Determine the [x, y] coordinate at the center of the cell enclosing the given text.  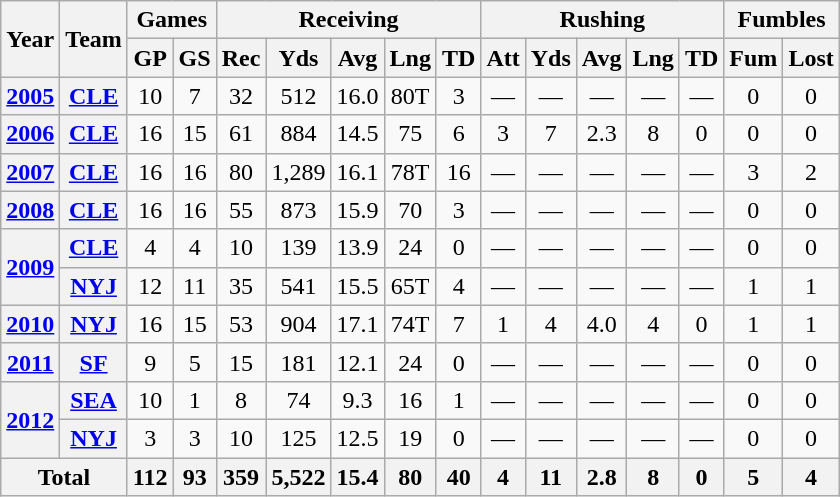
541 [298, 286]
6 [458, 134]
93 [194, 477]
78T [410, 172]
13.9 [358, 248]
Rushing [602, 20]
1,289 [298, 172]
Att [503, 58]
512 [298, 96]
15.4 [358, 477]
125 [298, 438]
17.1 [358, 324]
Total [64, 477]
2006 [30, 134]
15.5 [358, 286]
12 [150, 286]
2009 [30, 267]
74 [298, 400]
15.9 [358, 210]
Games [172, 20]
5,522 [298, 477]
2007 [30, 172]
16.1 [358, 172]
2.3 [602, 134]
Rec [241, 58]
GS [194, 58]
9.3 [358, 400]
Fumbles [782, 20]
70 [410, 210]
75 [410, 134]
2011 [30, 362]
Receiving [348, 20]
2005 [30, 96]
80T [410, 96]
GP [150, 58]
61 [241, 134]
35 [241, 286]
SF [94, 362]
2010 [30, 324]
53 [241, 324]
884 [298, 134]
112 [150, 477]
14.5 [358, 134]
2008 [30, 210]
12.1 [358, 362]
55 [241, 210]
Year [30, 39]
873 [298, 210]
40 [458, 477]
SEA [94, 400]
19 [410, 438]
12.5 [358, 438]
904 [298, 324]
9 [150, 362]
359 [241, 477]
74T [410, 324]
2.8 [602, 477]
16.0 [358, 96]
139 [298, 248]
65T [410, 286]
Lost [811, 58]
2 [811, 172]
4.0 [602, 324]
32 [241, 96]
Team [94, 39]
2012 [30, 419]
Fum [754, 58]
181 [298, 362]
